Locate the cell with the specified text and output its [X, Y] center coordinate. 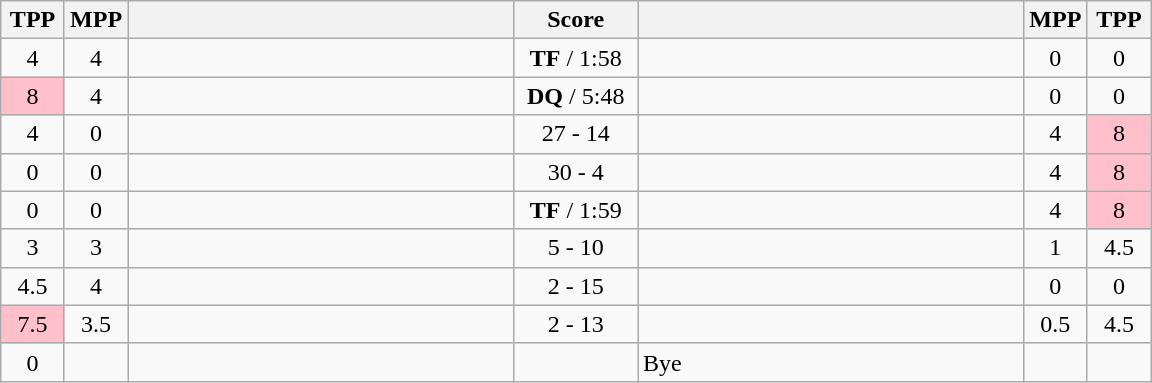
27 - 14 [576, 134]
3.5 [96, 324]
2 - 13 [576, 324]
TF / 1:59 [576, 210]
0.5 [1056, 324]
5 - 10 [576, 248]
7.5 [33, 324]
1 [1056, 248]
TF / 1:58 [576, 58]
2 - 15 [576, 286]
Bye [831, 362]
DQ / 5:48 [576, 96]
Score [576, 20]
30 - 4 [576, 172]
